Return [x, y] of the center of cell containing provided text 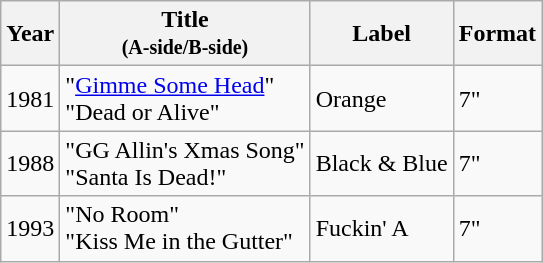
Fuckin' A [382, 228]
"No Room""Kiss Me in the Gutter" [185, 228]
Orange [382, 98]
Year [30, 34]
Label [382, 34]
Title (A-side/B-side) [185, 34]
"Gimme Some Head""Dead or Alive" [185, 98]
"GG Allin's Xmas Song""Santa Is Dead!" [185, 164]
1993 [30, 228]
1981 [30, 98]
Format [497, 34]
1988 [30, 164]
Black & Blue [382, 164]
